From the cell containing the given text, extract its center point as [x, y] coordinate. 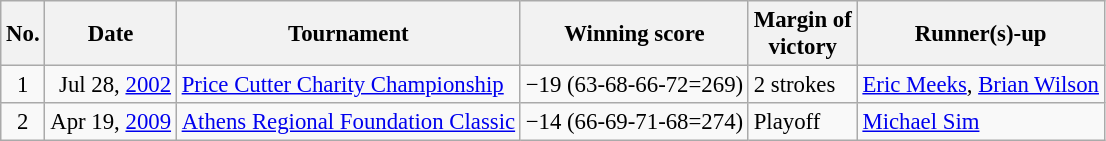
Apr 19, 2009 [110, 122]
−14 (66-69-71-68=274) [634, 122]
2 strokes [802, 85]
Date [110, 34]
Winning score [634, 34]
Price Cutter Charity Championship [348, 85]
Runner(s)-up [980, 34]
Athens Regional Foundation Classic [348, 122]
Playoff [802, 122]
Eric Meeks, Brian Wilson [980, 85]
2 [23, 122]
No. [23, 34]
Michael Sim [980, 122]
Margin ofvictory [802, 34]
Jul 28, 2002 [110, 85]
−19 (63-68-66-72=269) [634, 85]
1 [23, 85]
Tournament [348, 34]
